Return (X, Y) of the center of cell containing provided text 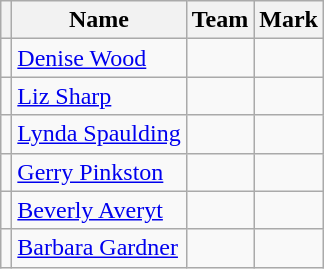
Barbara Gardner (99, 248)
Beverly Averyt (99, 210)
Gerry Pinkston (99, 172)
Liz Sharp (99, 96)
Lynda Spaulding (99, 134)
Mark (289, 20)
Team (220, 20)
Denise Wood (99, 58)
Name (99, 20)
